For the text-containing cell, return its midpoint in [x, y] coordinate format. 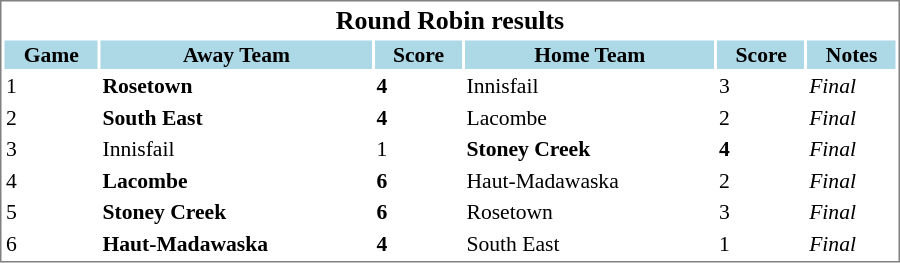
Away Team [236, 54]
Home Team [590, 54]
Game [50, 54]
Round Robin results [450, 20]
Notes [852, 54]
5 [50, 212]
